From the cell containing the given text, extract its center point as (x, y) coordinate. 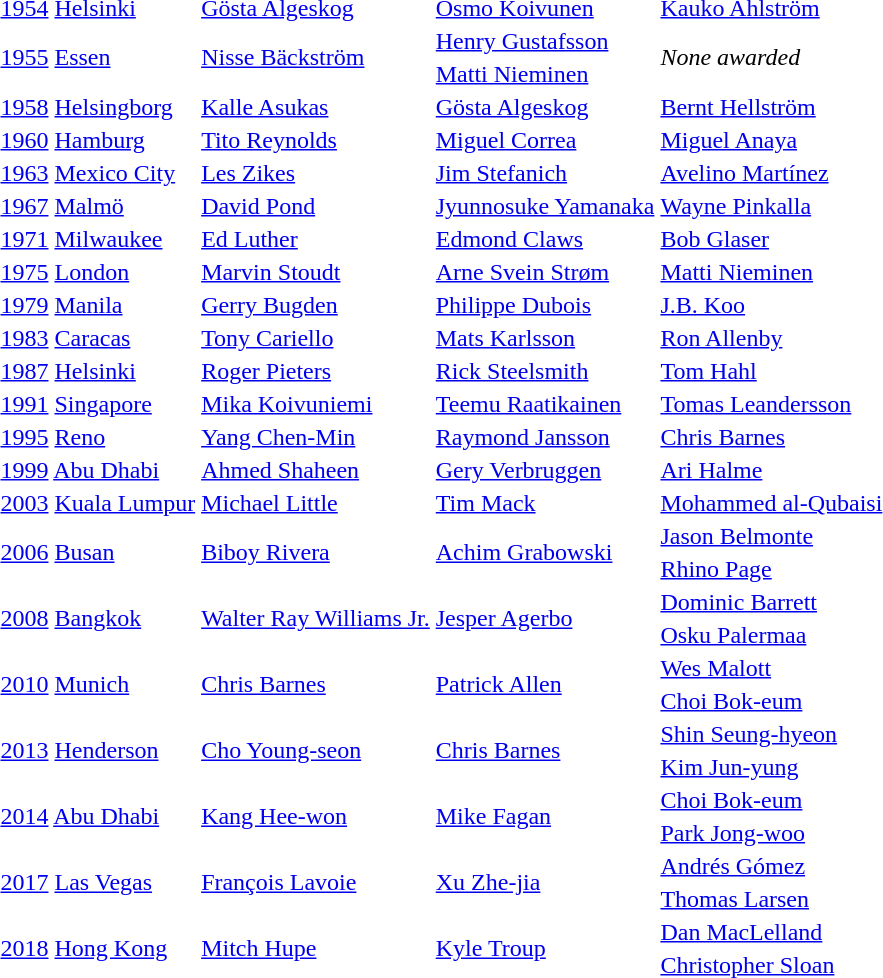
Gösta Algeskog (545, 107)
Mike Fagan (545, 816)
Les Zikes (316, 173)
Tony Cariello (316, 338)
Kalle Asukas (316, 107)
Raymond Jansson (545, 437)
Biboy Rivera (316, 552)
Yang Chen-Min (316, 437)
Roger Pieters (316, 371)
Ed Luther (316, 239)
Tito Reynolds (316, 140)
Jim Stefanich (545, 173)
Matti Nieminen (545, 74)
Mika Koivuniemi (316, 404)
Tim Mack (545, 503)
Cho Young-seon (316, 750)
Rick Steelsmith (545, 371)
Nisse Bäckström (316, 58)
Arne Svein Strøm (545, 272)
Mats Karlsson (545, 338)
François Lavoie (316, 882)
Walter Ray Williams Jr. (316, 618)
Gery Verbruggen (545, 470)
Jyunnosuke Yamanaka (545, 206)
Jesper Agerbo (545, 618)
Ahmed Shaheen (316, 470)
Michael Little (316, 503)
Achim Grabowski (545, 552)
Kang Hee-won (316, 816)
Henry Gustafsson (545, 41)
David Pond (316, 206)
Xu Zhe-jia (545, 882)
Teemu Raatikainen (545, 404)
Edmond Claws (545, 239)
Patrick Allen (545, 684)
Philippe Dubois (545, 305)
Marvin Stoudt (316, 272)
Gerry Bugden (316, 305)
Miguel Correa (545, 140)
